Detect which cell encompasses the target text, then output its [x, y] center coordinate. 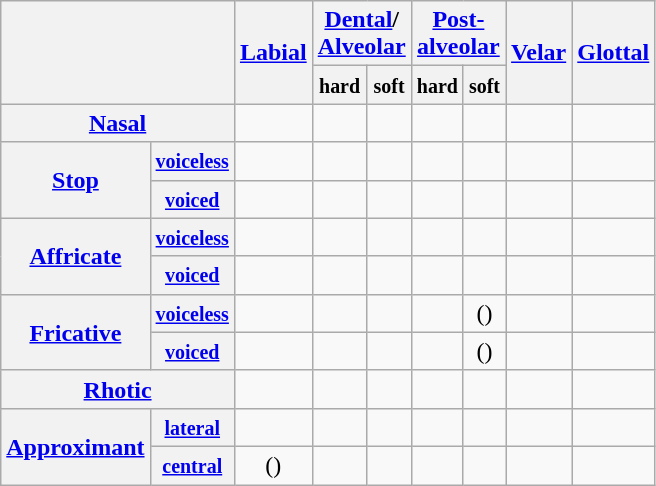
Affricate [76, 256]
lateral [192, 427]
Fricative [76, 332]
Dental/Alveolar [362, 34]
Nasal [118, 123]
Post-alveolar [458, 34]
Glottal [614, 52]
Approximant [76, 446]
Labial [273, 52]
Rhotic [118, 389]
central [192, 465]
Velar [539, 52]
Stop [76, 180]
